Return the [x, y] coordinate for the center point of the cell that contains the specified text.  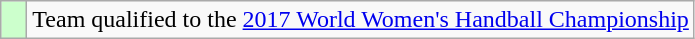
Team qualified to the 2017 World Women's Handball Championship [361, 20]
